For the text-containing cell, return its midpoint in [x, y] coordinate format. 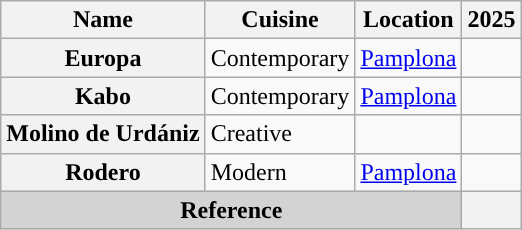
2025 [492, 20]
Modern [280, 172]
Europa [103, 58]
Creative [280, 134]
Location [408, 20]
Molino de Urdániz [103, 134]
Name [103, 20]
Kabo [103, 96]
Reference [232, 210]
Rodero [103, 172]
Cuisine [280, 20]
